Identify which cell holds the provided text, then report its (X, Y) central coordinate. 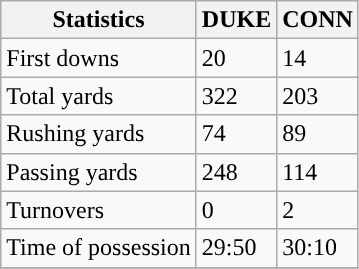
29:50 (236, 248)
30:10 (318, 248)
203 (318, 96)
Time of possession (99, 248)
0 (236, 210)
20 (236, 58)
114 (318, 172)
Rushing yards (99, 134)
Turnovers (99, 210)
2 (318, 210)
74 (236, 134)
First downs (99, 58)
322 (236, 96)
89 (318, 134)
CONN (318, 20)
248 (236, 172)
14 (318, 58)
Statistics (99, 20)
Total yards (99, 96)
Passing yards (99, 172)
DUKE (236, 20)
